From the cell containing the given text, extract its center point as [X, Y] coordinate. 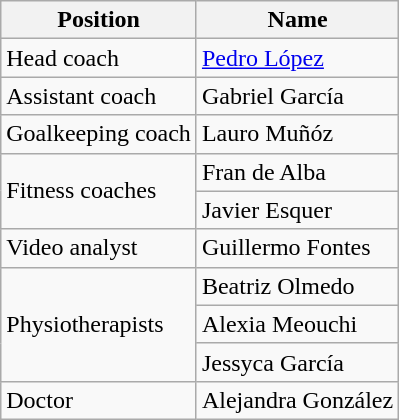
Gabriel García [297, 96]
Lauro Muñóz [297, 134]
Position [99, 20]
Fitness coaches [99, 191]
Alejandra González [297, 400]
Doctor [99, 400]
Video analyst [99, 248]
Jessyca García [297, 362]
Assistant coach [99, 96]
Alexia Meouchi [297, 324]
Beatriz Olmedo [297, 286]
Physiotherapists [99, 324]
Guillermo Fontes [297, 248]
Head coach [99, 58]
Goalkeeping coach [99, 134]
Pedro López [297, 58]
Name [297, 20]
Fran de Alba [297, 172]
Javier Esquer [297, 210]
